Pinpoint the cell where the given text exists, returning its [x, y] midpoint coordinate. 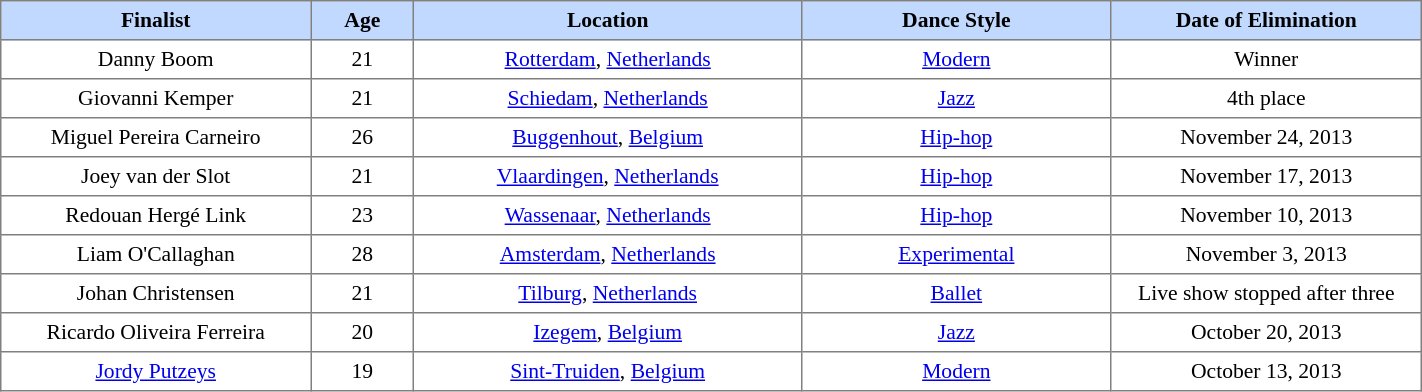
Izegem, Belgium [608, 332]
Jordy Putzeys [156, 372]
Amsterdam, Netherlands [608, 254]
Redouan Hergé Link [156, 216]
Experimental [956, 254]
Danny Boom [156, 60]
November 24, 2013 [1266, 138]
23 [362, 216]
26 [362, 138]
Live show stopped after three [1266, 294]
Age [362, 20]
Schiedam, Netherlands [608, 98]
Rotterdam, Netherlands [608, 60]
October 13, 2013 [1266, 372]
Vlaardingen, Netherlands [608, 176]
Wassenaar, Netherlands [608, 216]
20 [362, 332]
Location [608, 20]
Johan Christensen [156, 294]
Liam O'Callaghan [156, 254]
19 [362, 372]
Tilburg, Netherlands [608, 294]
November 17, 2013 [1266, 176]
Miguel Pereira Carneiro [156, 138]
November 3, 2013 [1266, 254]
Winner [1266, 60]
Finalist [156, 20]
Buggenhout, Belgium [608, 138]
Ricardo Oliveira Ferreira [156, 332]
October 20, 2013 [1266, 332]
Dance Style [956, 20]
November 10, 2013 [1266, 216]
Giovanni Kemper [156, 98]
4th place [1266, 98]
28 [362, 254]
Date of Elimination [1266, 20]
Sint-Truiden, Belgium [608, 372]
Joey van der Slot [156, 176]
Ballet [956, 294]
